Determine the (X, Y) coordinate at the center of the cell enclosing the given text.  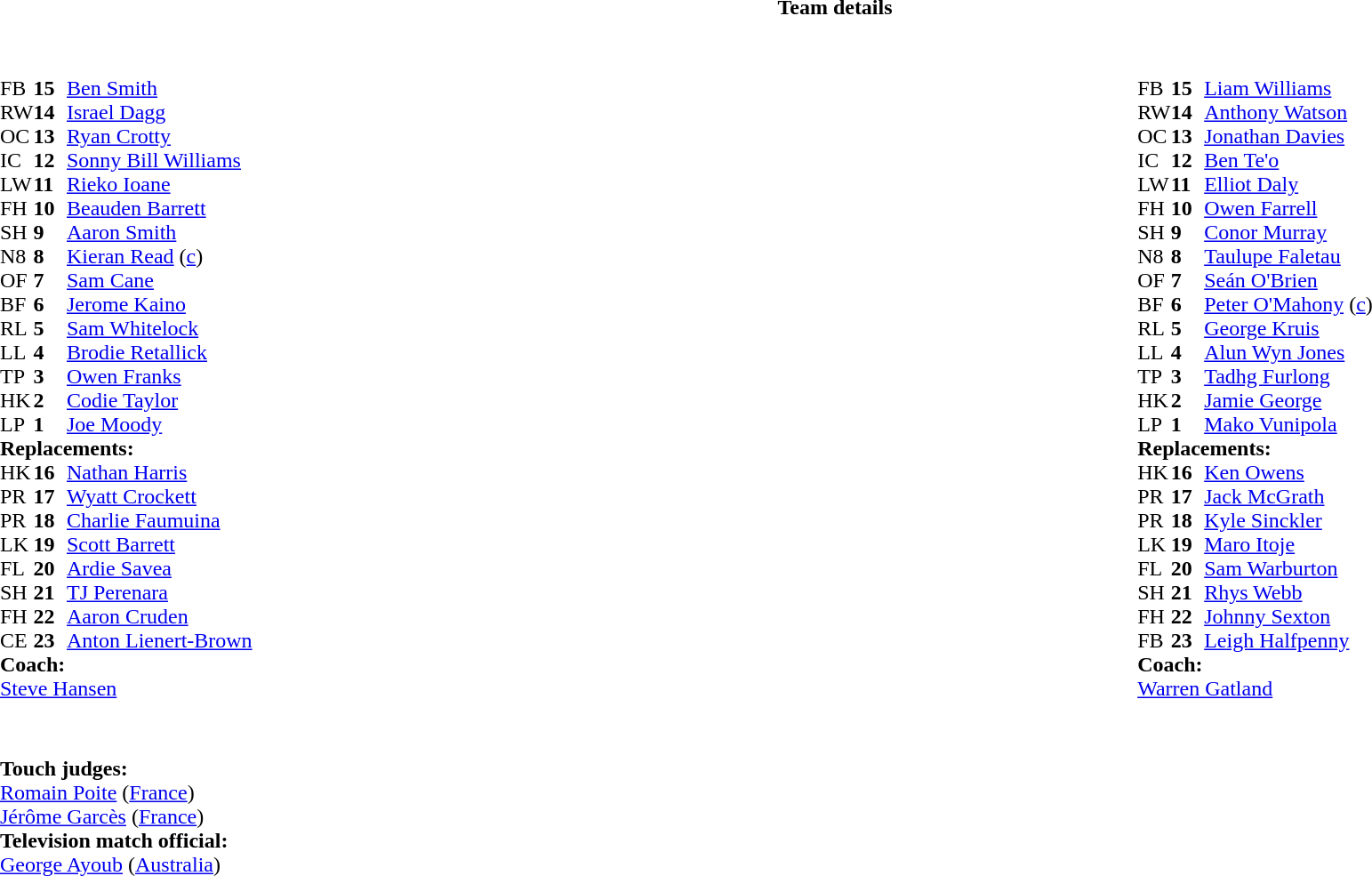
Replacements: (126, 448)
Aaron Smith (160, 233)
Rieko Ioane (160, 185)
Aaron Cruden (160, 617)
Codie Taylor (160, 400)
TJ Perenara (160, 592)
Steve Hansen (126, 688)
CE (17, 640)
Israel Dagg (160, 112)
Jerome Kaino (160, 304)
Sam Cane (160, 281)
Sonny Bill Williams (160, 160)
Scott Barrett (160, 544)
Anton Lienert-Brown (160, 640)
Charlie Faumuina (160, 521)
Nathan Harris (160, 473)
Wyatt Crockett (160, 496)
Coach: (126, 665)
Ardie Savea (160, 569)
Brodie Retallick (160, 352)
Sam Whitelock (160, 329)
Joe Moody (160, 425)
Beauden Barrett (160, 208)
Ben Smith (160, 89)
Kieran Read (c) (160, 256)
Ryan Crotty (160, 137)
Owen Franks (160, 377)
